From the cell containing the given text, extract its center point as (X, Y) coordinate. 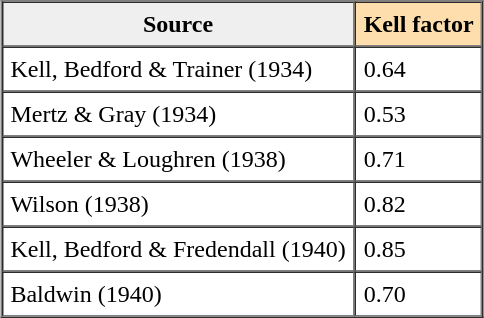
Source (178, 24)
0.71 (419, 158)
0.70 (419, 294)
0.53 (419, 114)
Mertz & Gray (1934) (178, 114)
Kell, Bedford & Fredendall (1940) (178, 248)
Kell factor (419, 24)
Baldwin (1940) (178, 294)
0.85 (419, 248)
Kell, Bedford & Trainer (1934) (178, 68)
0.82 (419, 204)
Wheeler & Loughren (1938) (178, 158)
Wilson (1938) (178, 204)
0.64 (419, 68)
